Extract the [X, Y] coordinate from the center of the cell holding the provided text.  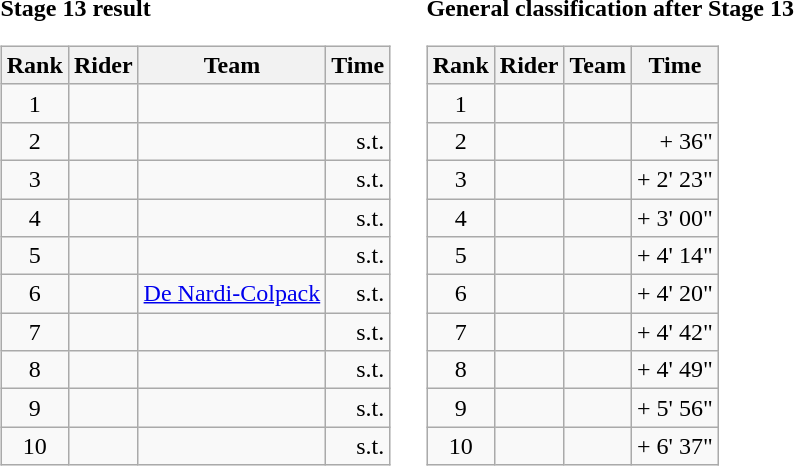
+ 4' 49" [676, 370]
+ 6' 37" [676, 446]
+ 5' 56" [676, 408]
+ 4' 20" [676, 294]
+ 4' 42" [676, 332]
+ 2' 23" [676, 179]
+ 4' 14" [676, 256]
+ 3' 00" [676, 217]
De Nardi-Colpack [232, 294]
+ 36" [676, 141]
